For the text-containing cell, return its midpoint in (x, y) coordinate format. 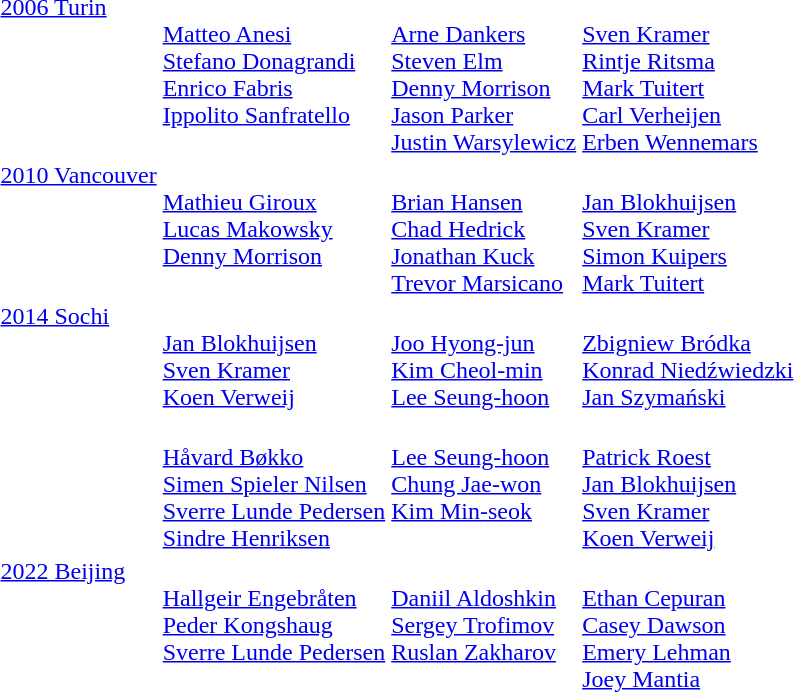
Håvard BøkkoSimen Spieler NilsenSverre Lunde PedersenSindre Henriksen (274, 484)
Mathieu GirouxLucas MakowskyDenny Morrison (274, 229)
Brian HansenChad HedrickJonathan KuckTrevor Marsicano (484, 229)
Joo Hyong-junKim Cheol-minLee Seung-hoon (484, 356)
Jan BlokhuijsenSven KramerKoen Verweij (274, 356)
Lee Seung-hoonChung Jae-wonKim Min-seok (484, 484)
